Determine the (X, Y) coordinate at the center of the cell enclosing the given text.  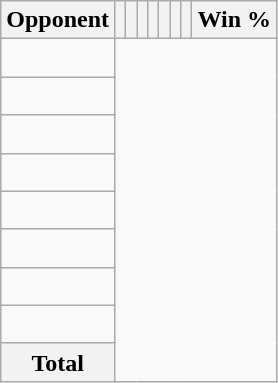
Total (58, 362)
Win % (234, 20)
Opponent (58, 20)
